Capture the cell that displays the provided text and extract its (x, y) central coordinate. 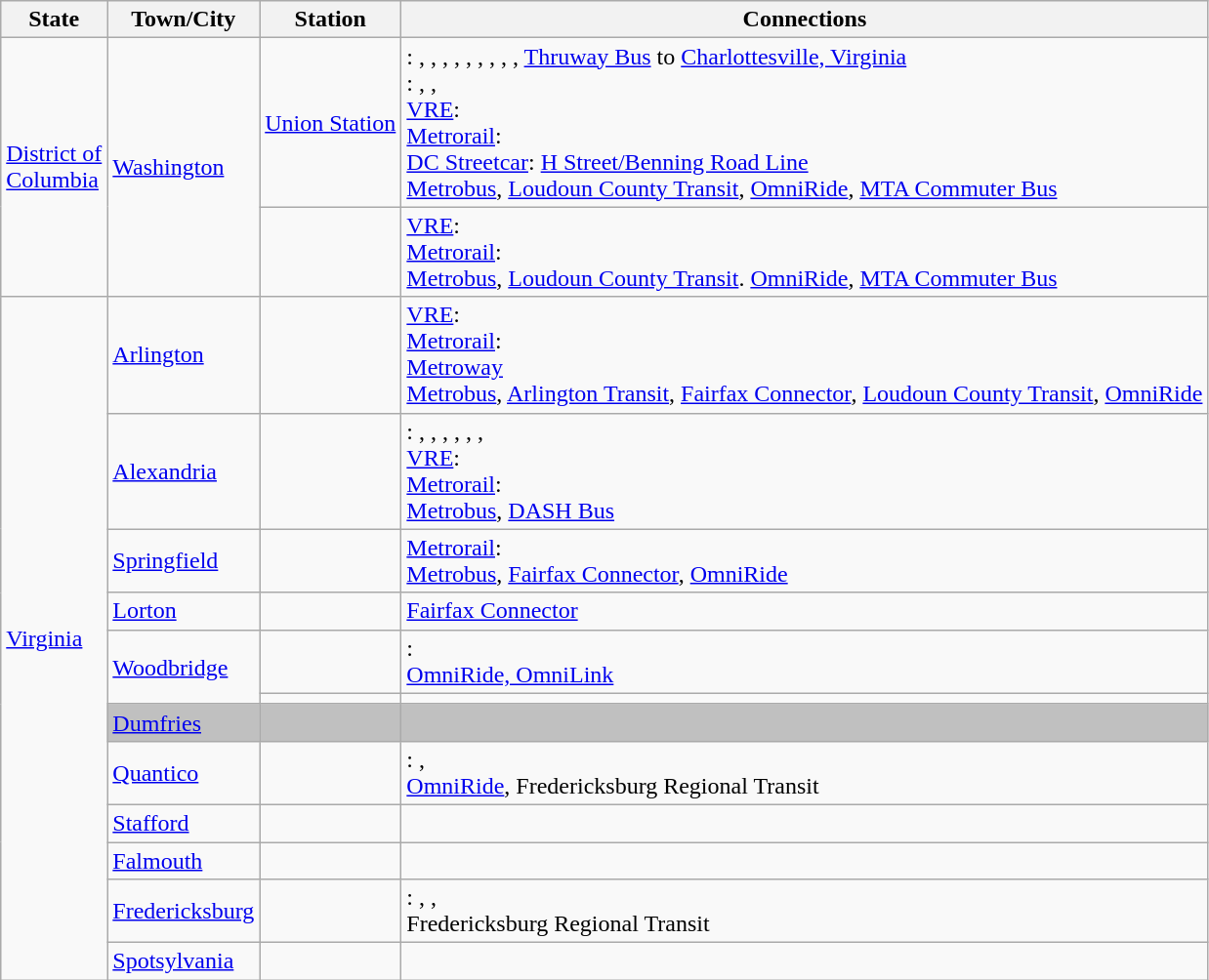
Stafford (184, 823)
Station (330, 20)
Alexandria (184, 470)
Virginia (55, 638)
Metrorail: Metrobus, Fairfax Connector, OmniRide (805, 560)
Connections (805, 20)
State (55, 20)
Falmouth (184, 860)
VRE: Metrorail: Metrobus, Loudoun County Transit. OmniRide, MTA Commuter Bus (805, 252)
District ofColumbia (55, 168)
: OmniRide, OmniLink (805, 662)
Quantico (184, 773)
Woodbridge (184, 667)
Springfield (184, 560)
: , , Fredericksburg Regional Transit (805, 912)
: , OmniRide, Fredericksburg Regional Transit (805, 773)
Spotsylvania (184, 961)
VRE: Metrorail: Metroway Metrobus, Arlington Transit, Fairfax Connector, Loudoun County Transit, OmniRide (805, 355)
: , , , , , , VRE: Metrorail: Metrobus, DASH Bus (805, 470)
Washington (184, 168)
Arlington (184, 355)
Fredericksburg (184, 912)
Union Station (330, 123)
Lorton (184, 611)
Fairfax Connector (805, 611)
Town/City (184, 20)
Dumfries (184, 722)
